Identify which cell holds the provided text, then report its (x, y) central coordinate. 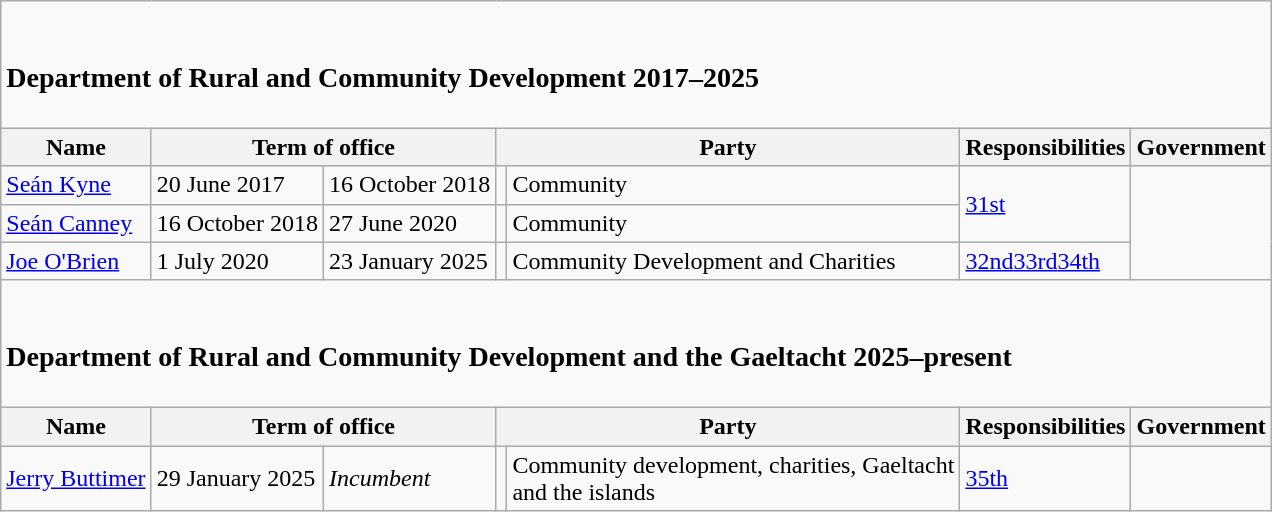
Community development, charities, Gaeltachtand the islands (734, 478)
Seán Canney (76, 223)
Community Development and Charities (734, 261)
31st (1046, 204)
Seán Kyne (76, 185)
27 June 2020 (409, 223)
29 January 2025 (237, 478)
Department of Rural and Community Development and the Gaeltacht 2025–present (636, 344)
23 January 2025 (409, 261)
1 July 2020 (237, 261)
Incumbent (409, 478)
Department of Rural and Community Development 2017–2025 (636, 64)
32nd33rd34th (1046, 261)
20 June 2017 (237, 185)
35th (1046, 478)
Jerry Buttimer (76, 478)
Joe O'Brien (76, 261)
